Output the [X, Y] coordinate of the center of the cell containing the given text.  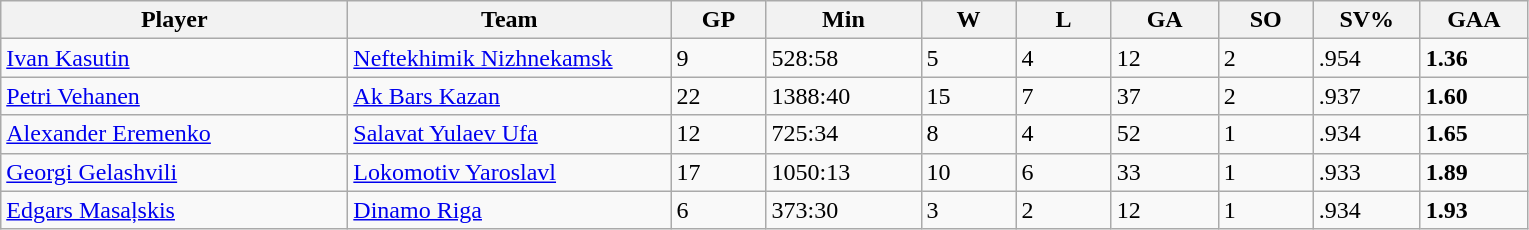
1.89 [1474, 172]
W [968, 20]
9 [718, 58]
SV% [1366, 20]
7 [1064, 96]
8 [968, 134]
Team [510, 20]
.933 [1366, 172]
Dinamo Riga [510, 210]
52 [1164, 134]
17 [718, 172]
.954 [1366, 58]
L [1064, 20]
1.93 [1474, 210]
Neftekhimik Nizhnekamsk [510, 58]
Player [174, 20]
Georgi Gelashvili [174, 172]
Edgars Masaļskis [174, 210]
10 [968, 172]
Lokomotiv Yaroslavl [510, 172]
GP [718, 20]
373:30 [844, 210]
SO [1266, 20]
1.36 [1474, 58]
Min [844, 20]
15 [968, 96]
37 [1164, 96]
33 [1164, 172]
5 [968, 58]
Ak Bars Kazan [510, 96]
22 [718, 96]
Petri Vehanen [174, 96]
1388:40 [844, 96]
.937 [1366, 96]
GA [1164, 20]
Ivan Kasutin [174, 58]
1050:13 [844, 172]
1.65 [1474, 134]
Alexander Eremenko [174, 134]
1.60 [1474, 96]
528:58 [844, 58]
GAA [1474, 20]
725:34 [844, 134]
3 [968, 210]
Salavat Yulaev Ufa [510, 134]
